Provide the (x, y) coordinate of the cell's center where the given text is located.  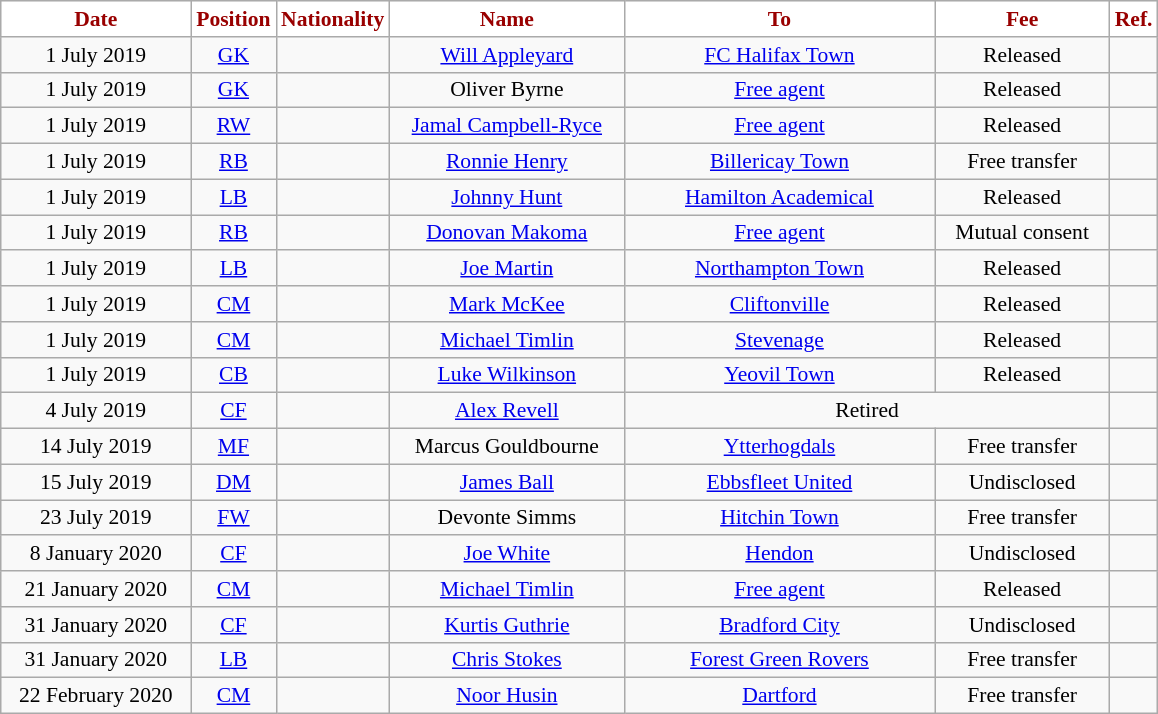
Joe White (506, 554)
Ytterhogdals (779, 447)
Stevenage (779, 340)
22 February 2020 (96, 696)
Yeovil Town (779, 375)
Billericay Town (779, 162)
23 July 2019 (96, 518)
Fee (1022, 19)
21 January 2020 (96, 589)
15 July 2019 (96, 482)
Date (96, 19)
Hendon (779, 554)
Name (506, 19)
Devonte Simms (506, 518)
Oliver Byrne (506, 90)
8 January 2020 (96, 554)
Mark McKee (506, 304)
Joe Martin (506, 269)
CB (234, 375)
FW (234, 518)
Johnny Hunt (506, 197)
Alex Revell (506, 411)
James Ball (506, 482)
4 July 2019 (96, 411)
Hitchin Town (779, 518)
Mutual consent (1022, 233)
Will Appleyard (506, 55)
Cliftonville (779, 304)
Northampton Town (779, 269)
14 July 2019 (96, 447)
To (779, 19)
Ronnie Henry (506, 162)
Chris Stokes (506, 660)
Kurtis Guthrie (506, 625)
DM (234, 482)
Luke Wilkinson (506, 375)
Donovan Makoma (506, 233)
Jamal Campbell-Ryce (506, 126)
Ebbsfleet United (779, 482)
Nationality (332, 19)
Retired (866, 411)
Bradford City (779, 625)
RW (234, 126)
FC Halifax Town (779, 55)
Noor Husin (506, 696)
Hamilton Academical (779, 197)
Marcus Gouldbourne (506, 447)
Forest Green Rovers (779, 660)
MF (234, 447)
Dartford (779, 696)
Position (234, 19)
Ref. (1134, 19)
